From the cell containing the given text, extract its center point as (x, y) coordinate. 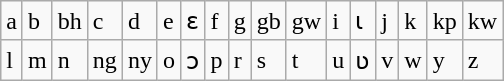
w (413, 60)
kw (482, 21)
j (388, 21)
z (482, 60)
m (37, 60)
o (168, 60)
y (444, 60)
c (104, 21)
bh (70, 21)
e (168, 21)
d (140, 21)
v (388, 60)
a (12, 21)
p (216, 60)
ny (140, 60)
gw (306, 21)
n (70, 60)
u (338, 60)
k (413, 21)
ɩ (363, 21)
r (240, 60)
f (216, 21)
b (37, 21)
gb (268, 21)
i (338, 21)
ɛ (192, 21)
ʋ (363, 60)
ng (104, 60)
t (306, 60)
ɔ (192, 60)
g (240, 21)
l (12, 60)
kp (444, 21)
s (268, 60)
